Provide the (X, Y) coordinate of the cell's center where the given text is located.  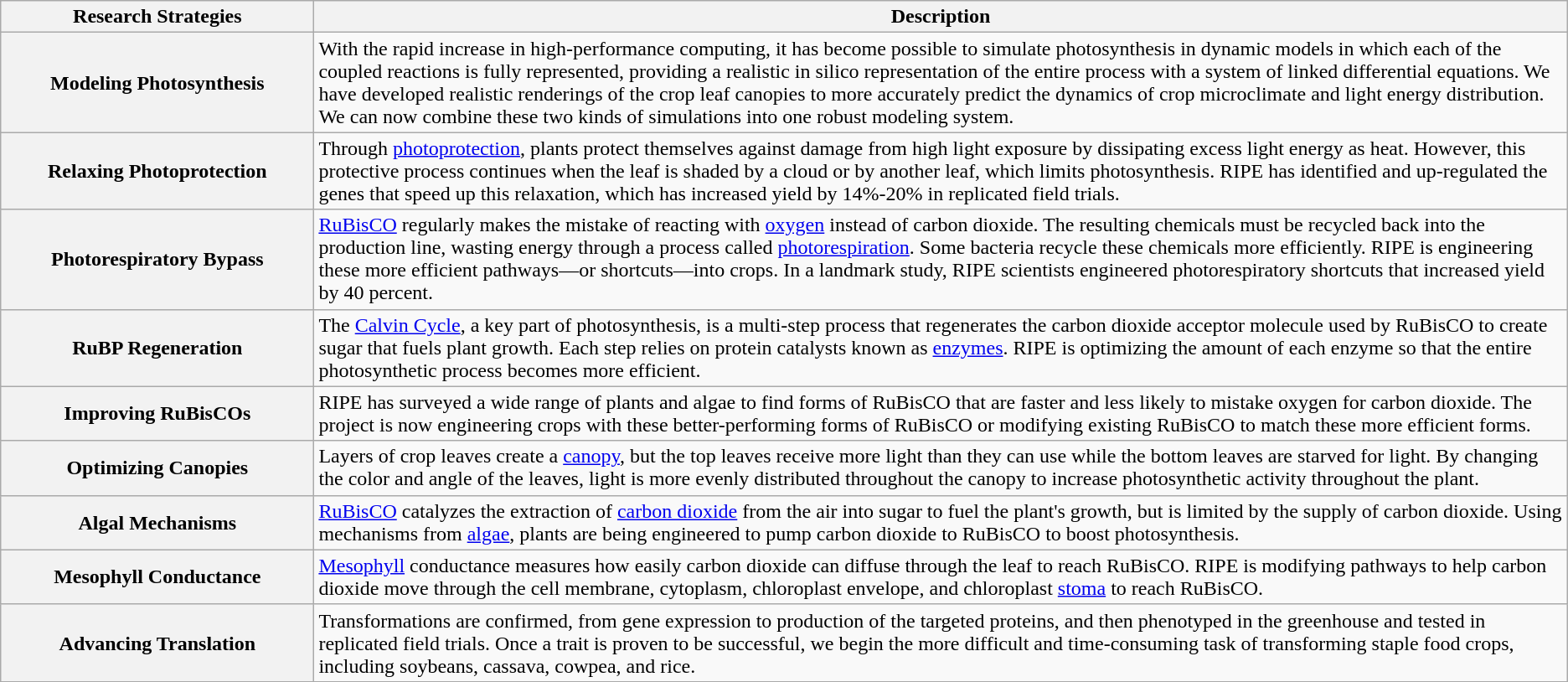
Modeling Photosynthesis (157, 82)
Mesophyll Conductance (157, 576)
Improving RuBisCOs (157, 414)
Optimizing Canopies (157, 468)
Algal Mechanisms (157, 523)
Photorespiratory Bypass (157, 260)
Research Strategies (157, 17)
Description (941, 17)
RuBP Regeneration (157, 348)
Advancing Translation (157, 643)
Relaxing Photoprotection (157, 171)
